Return the (X, Y) coordinate for the center point of the cell that contains the specified text.  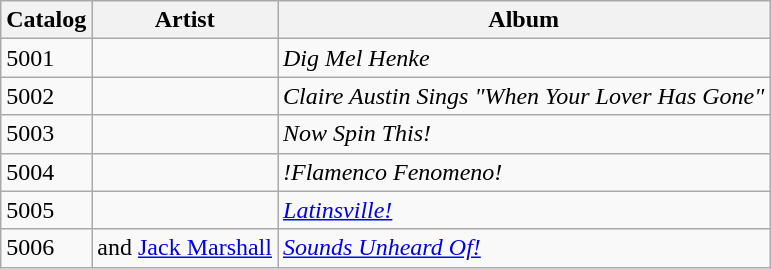
5006 (46, 248)
Latinsville! (524, 210)
Album (524, 20)
5005 (46, 210)
Now Spin This! (524, 134)
Catalog (46, 20)
and Jack Marshall (185, 248)
Claire Austin Sings "When Your Lover Has Gone" (524, 96)
Dig Mel Henke (524, 58)
!Flamenco Fenomeno! (524, 172)
5002 (46, 96)
5003 (46, 134)
Artist (185, 20)
5004 (46, 172)
5001 (46, 58)
Sounds Unheard Of! (524, 248)
